Detect which cell encompasses the target text, then output its [X, Y] center coordinate. 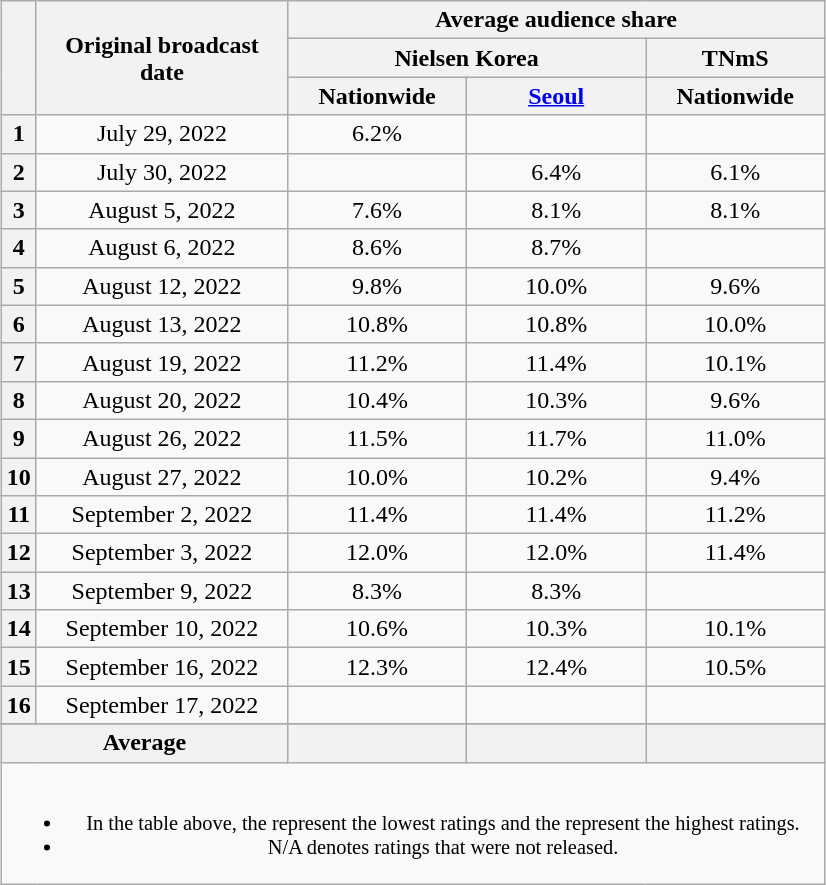
Seoul [556, 96]
5 [18, 286]
August 6, 2022 [162, 248]
10.4% [378, 400]
10.5% [736, 667]
8.7% [556, 248]
11.5% [378, 438]
10.6% [378, 629]
August 13, 2022 [162, 324]
15 [18, 667]
4 [18, 248]
Nielsen Korea [467, 58]
Original broadcast date [162, 58]
September 3, 2022 [162, 553]
1 [18, 134]
16 [18, 705]
August 19, 2022 [162, 362]
In the table above, the represent the lowest ratings and the represent the highest ratings.N/A denotes ratings that were not released. [413, 823]
7.6% [378, 210]
Average audience share [556, 20]
8.6% [378, 248]
Average [144, 743]
14 [18, 629]
13 [18, 591]
3 [18, 210]
September 16, 2022 [162, 667]
6 [18, 324]
August 20, 2022 [162, 400]
July 30, 2022 [162, 172]
August 27, 2022 [162, 477]
7 [18, 362]
August 5, 2022 [162, 210]
August 26, 2022 [162, 438]
September 2, 2022 [162, 515]
6.4% [556, 172]
12.4% [556, 667]
September 10, 2022 [162, 629]
2 [18, 172]
11.7% [556, 438]
TNmS [736, 58]
July 29, 2022 [162, 134]
August 12, 2022 [162, 286]
11.0% [736, 438]
12 [18, 553]
11 [18, 515]
9 [18, 438]
9.8% [378, 286]
September 17, 2022 [162, 705]
6.1% [736, 172]
9.4% [736, 477]
10 [18, 477]
12.3% [378, 667]
8 [18, 400]
September 9, 2022 [162, 591]
10.2% [556, 477]
6.2% [378, 134]
